Capture the cell that displays the provided text and extract its [X, Y] central coordinate. 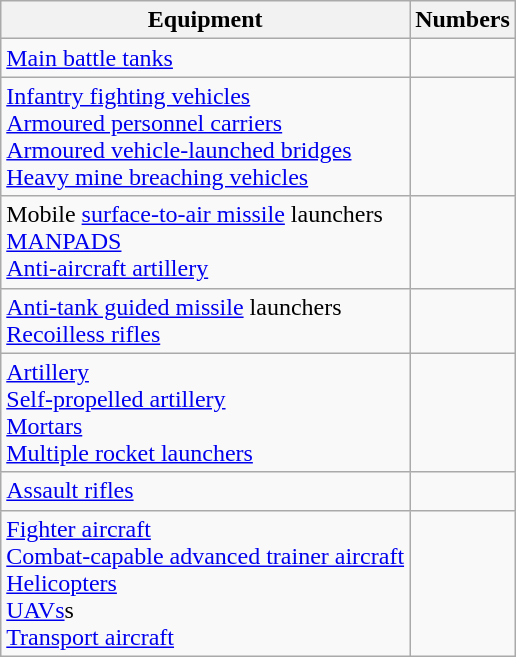
Mobile surface-to-air missile launchersMANPADSAnti-aircraft artillery [206, 242]
Infantry fighting vehiclesArmoured personnel carriersArmoured vehicle-launched bridgesHeavy mine breaching vehicles [206, 136]
Assault rifles [206, 491]
Anti-tank guided missile launchersRecoilless rifles [206, 320]
ArtillerySelf-propelled artilleryMortarsMultiple rocket launchers [206, 412]
Fighter aircraftCombat-capable advanced trainer aircraftHelicoptersUAVss Transport aircraft [206, 583]
Main battle tanks [206, 58]
Numbers [463, 20]
Equipment [206, 20]
